Capture the cell that displays the provided text and extract its (x, y) central coordinate. 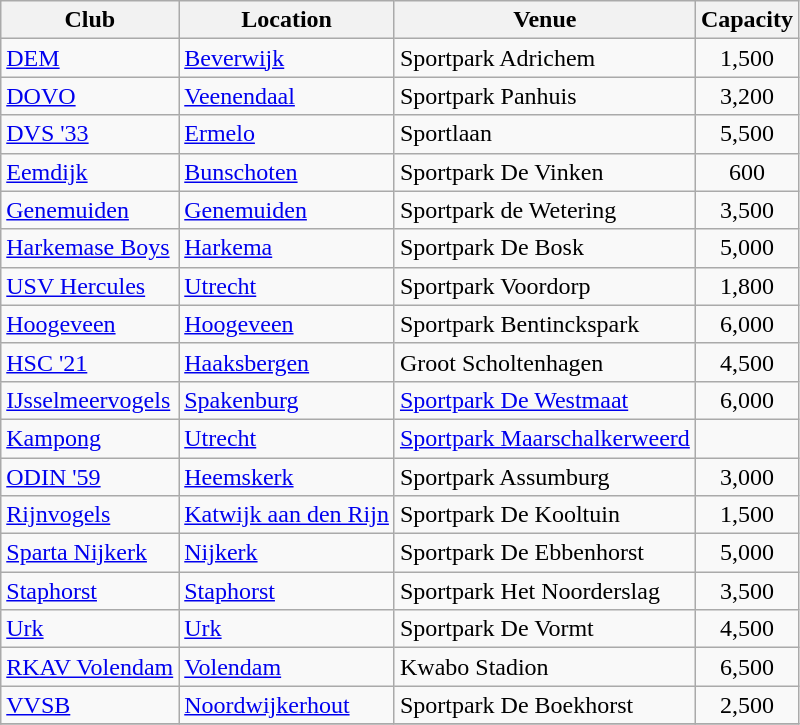
IJsselmeervogels (90, 400)
HSC '21 (90, 362)
Sportpark De Vormt (544, 629)
Harkema (287, 248)
Venue (544, 20)
Volendam (287, 667)
600 (746, 172)
1,800 (746, 286)
Kampong (90, 438)
Ermelo (287, 134)
Sportpark De Kooltuin (544, 515)
DEM (90, 58)
Haaksbergen (287, 362)
VVSB (90, 705)
Sportpark de Wetering (544, 210)
5,500 (746, 134)
Spakenburg (287, 400)
RKAV Volendam (90, 667)
Sportpark De Ebbenhorst (544, 553)
Sportpark De Bosk (544, 248)
Harkemase Boys (90, 248)
Kwabo Stadion (544, 667)
Location (287, 20)
Sportpark Panhuis (544, 96)
Noordwijkerhout (287, 705)
Sportpark Voordorp (544, 286)
Sportlaan (544, 134)
Club (90, 20)
6,500 (746, 667)
Capacity (746, 20)
Nijkerk (287, 553)
Groot Scholtenhagen (544, 362)
DVS '33 (90, 134)
Katwijk aan den Rijn (287, 515)
2,500 (746, 705)
Rijnvogels (90, 515)
Sportpark Maarschalkerweerd (544, 438)
Beverwijk (287, 58)
Sportpark De Westmaat (544, 400)
Sportpark Bentinckspark (544, 324)
3,200 (746, 96)
Sportpark De Boekhorst (544, 705)
USV Hercules (90, 286)
Sportpark De Vinken (544, 172)
Eemdijk (90, 172)
Bunschoten (287, 172)
DOVO (90, 96)
Sportpark Assumburg (544, 477)
Sportpark Adrichem (544, 58)
Sportpark Het Noorderslag (544, 591)
Heemskerk (287, 477)
3,000 (746, 477)
Veenendaal (287, 96)
ODIN '59 (90, 477)
Sparta Nijkerk (90, 553)
